Scan for the cell matching the given text and deliver its (X, Y) coordinate at center. 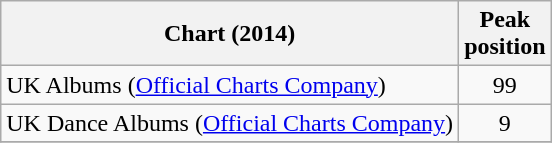
Chart (2014) (230, 34)
UK Albums (Official Charts Company) (230, 85)
9 (505, 123)
Peakposition (505, 34)
UK Dance Albums (Official Charts Company) (230, 123)
99 (505, 85)
